Search for the cell housing the specified text and yield its [X, Y] center coordinate. 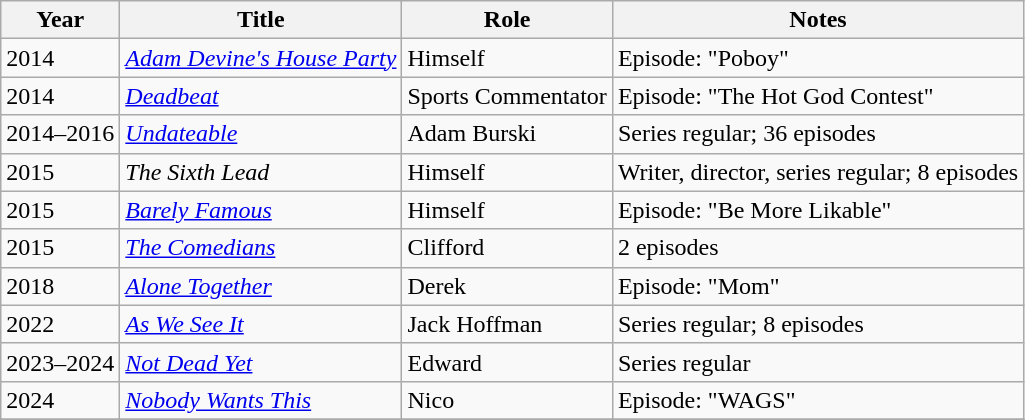
Series regular [818, 362]
Nobody Wants This [261, 400]
Role [507, 20]
Clifford [507, 248]
Notes [818, 20]
2023–2024 [60, 362]
Episode: "Be More Likable" [818, 210]
2024 [60, 400]
The Sixth Lead [261, 172]
Alone Together [261, 286]
Year [60, 20]
Episode: "WAGS" [818, 400]
Series regular; 8 episodes [818, 324]
Adam Burski [507, 134]
Not Dead Yet [261, 362]
Barely Famous [261, 210]
2022 [60, 324]
Episode: "Mom" [818, 286]
2018 [60, 286]
Edward [507, 362]
Series regular; 36 episodes [818, 134]
Derek [507, 286]
Undateable [261, 134]
Episode: "The Hot God Contest" [818, 96]
Writer, director, series regular; 8 episodes [818, 172]
Adam Devine's House Party [261, 58]
Episode: "Poboy" [818, 58]
The Comedians [261, 248]
Sports Commentator [507, 96]
Deadbeat [261, 96]
Jack Hoffman [507, 324]
As We See It [261, 324]
Nico [507, 400]
2 episodes [818, 248]
Title [261, 20]
2014–2016 [60, 134]
